Capture the cell that displays the provided text and extract its (x, y) central coordinate. 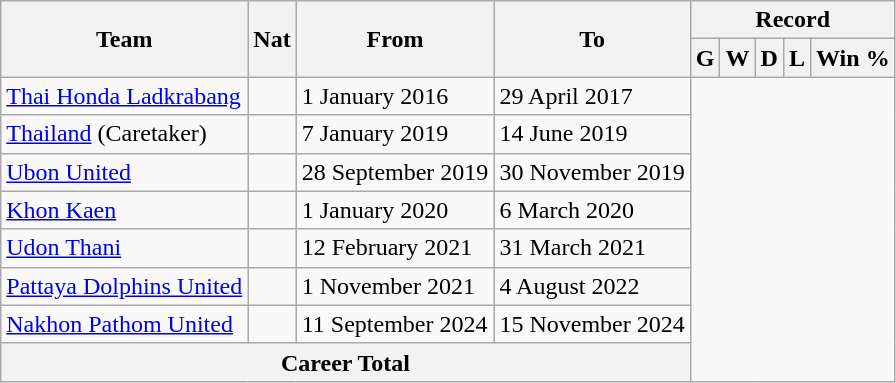
28 September 2019 (395, 172)
12 February 2021 (395, 248)
Thai Honda Ladkrabang (124, 96)
G (705, 58)
Pattaya Dolphins United (124, 286)
6 March 2020 (592, 210)
Udon Thani (124, 248)
To (592, 39)
1 January 2016 (395, 96)
30 November 2019 (592, 172)
Record (792, 20)
Career Total (346, 362)
D (769, 58)
Team (124, 39)
Nakhon Pathom United (124, 324)
Win % (854, 58)
7 January 2019 (395, 134)
1 November 2021 (395, 286)
29 April 2017 (592, 96)
L (796, 58)
From (395, 39)
Khon Kaen (124, 210)
14 June 2019 (592, 134)
1 January 2020 (395, 210)
Ubon United (124, 172)
W (738, 58)
Thailand (Caretaker) (124, 134)
Nat (272, 39)
11 September 2024 (395, 324)
15 November 2024 (592, 324)
31 March 2021 (592, 248)
4 August 2022 (592, 286)
